Capture the cell that displays the provided text and extract its [x, y] central coordinate. 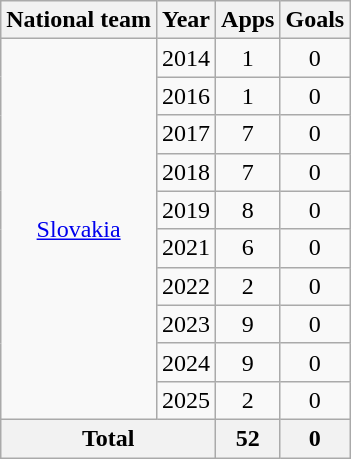
2025 [186, 400]
2017 [186, 134]
Total [108, 438]
2023 [186, 324]
Goals [315, 20]
Apps [248, 20]
Slovakia [79, 230]
2018 [186, 172]
2014 [186, 58]
2021 [186, 248]
52 [248, 438]
6 [248, 248]
8 [248, 210]
National team [79, 20]
2024 [186, 362]
2022 [186, 286]
2016 [186, 96]
Year [186, 20]
2019 [186, 210]
